Identify which cell holds the provided text, then report its [X, Y] central coordinate. 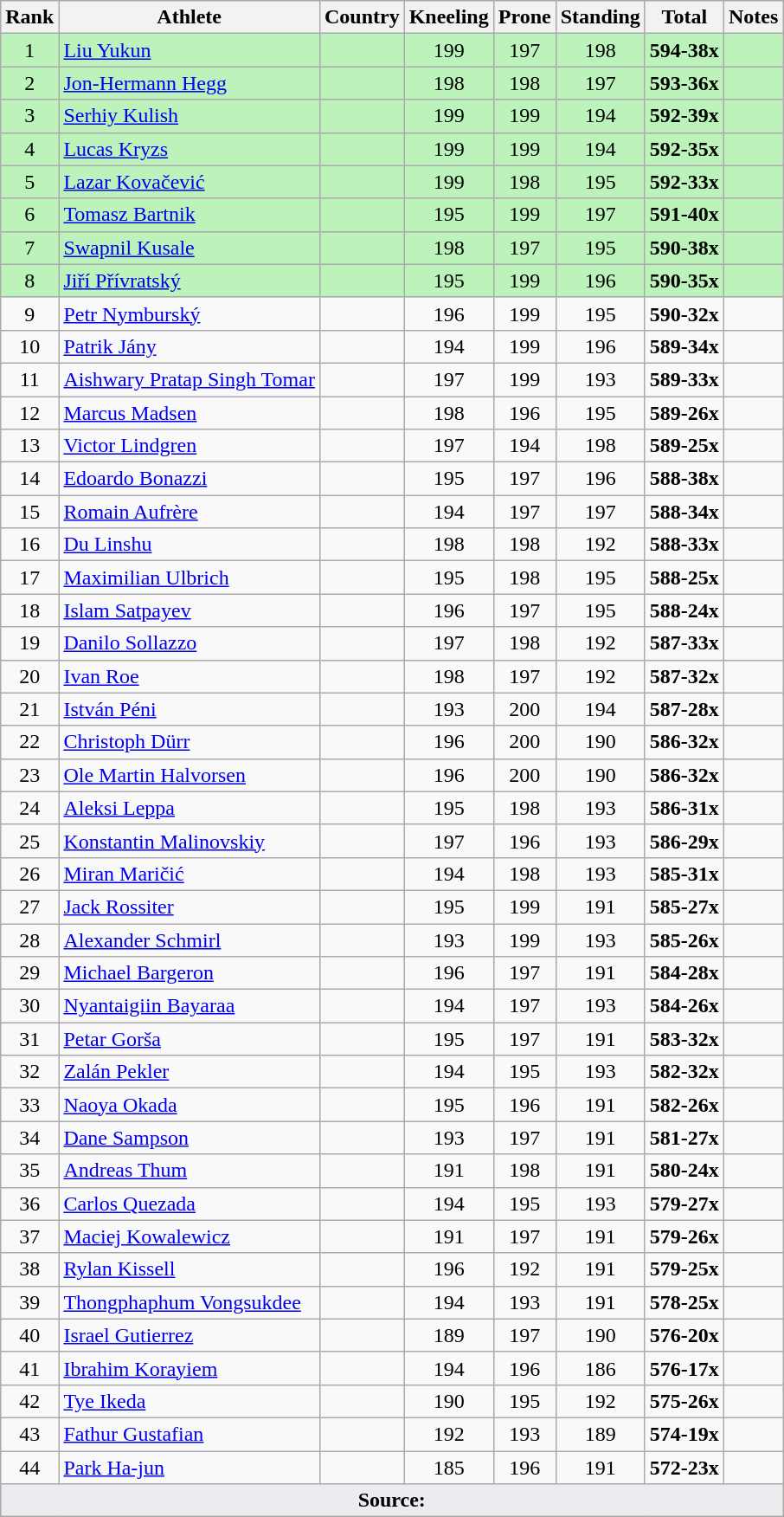
Rank [29, 17]
17 [29, 578]
Nyantaigiin Bayaraa [190, 1006]
34 [29, 1138]
593-36x [684, 83]
581-27x [684, 1138]
572-23x [684, 1468]
585-26x [684, 939]
578-25x [684, 1302]
Jack Rossiter [190, 907]
23 [29, 775]
589-25x [684, 446]
Jiří Přívratský [190, 281]
24 [29, 808]
Michael Bargeron [190, 973]
8 [29, 281]
30 [29, 1006]
Liu Yukun [190, 50]
576-17x [684, 1368]
579-26x [684, 1236]
Victor Lindgren [190, 446]
Ivan Roe [190, 676]
584-28x [684, 973]
13 [29, 446]
Andreas Thum [190, 1171]
16 [29, 545]
Marcus Madsen [190, 413]
44 [29, 1468]
Edoardo Bonazzi [190, 479]
Israel Gutierrez [190, 1335]
587-32x [684, 676]
Lazar Kovačević [190, 182]
21 [29, 709]
31 [29, 1039]
Standing [601, 17]
588-33x [684, 545]
9 [29, 313]
Swapnil Kusale [190, 248]
Prone [524, 17]
Maciej Kowalewicz [190, 1236]
587-33x [684, 643]
590-38x [684, 248]
589-26x [684, 413]
2 [29, 83]
579-25x [684, 1269]
585-31x [684, 874]
Fathur Gustafian [190, 1434]
589-34x [684, 346]
588-38x [684, 479]
Total [684, 17]
582-32x [684, 1072]
43 [29, 1434]
38 [29, 1269]
591-40x [684, 215]
Konstantin Malinovskiy [190, 841]
40 [29, 1335]
Tye Ikeda [190, 1401]
574-19x [684, 1434]
594-38x [684, 50]
582-26x [684, 1105]
42 [29, 1401]
Tomasz Bartnik [190, 215]
Ole Martin Halvorsen [190, 775]
Danilo Sollazzo [190, 643]
576-20x [684, 1335]
15 [29, 512]
Aleksi Leppa [190, 808]
18 [29, 610]
Dane Sampson [190, 1138]
11 [29, 379]
592-39x [684, 116]
Petr Nymburský [190, 313]
Miran Maričić [190, 874]
586-31x [684, 808]
Islam Satpayev [190, 610]
Country [362, 17]
186 [601, 1368]
41 [29, 1368]
35 [29, 1171]
Aishwary Pratap Singh Tomar [190, 379]
Park Ha-jun [190, 1468]
19 [29, 643]
584-26x [684, 1006]
587-28x [684, 709]
26 [29, 874]
588-24x [684, 610]
Du Linshu [190, 545]
Naoya Okada [190, 1105]
592-35x [684, 149]
25 [29, 841]
6 [29, 215]
5 [29, 182]
32 [29, 1072]
20 [29, 676]
22 [29, 742]
37 [29, 1236]
588-34x [684, 512]
39 [29, 1302]
Christoph Dürr [190, 742]
586-29x [684, 841]
Athlete [190, 17]
Source: [392, 1501]
Rylan Kissell [190, 1269]
585-27x [684, 907]
33 [29, 1105]
27 [29, 907]
Ibrahim Korayiem [190, 1368]
István Péni [190, 709]
590-35x [684, 281]
Kneeling [448, 17]
Romain Aufrère [190, 512]
Lucas Kryzs [190, 149]
36 [29, 1204]
588-25x [684, 578]
7 [29, 248]
29 [29, 973]
Serhiy Kulish [190, 116]
Maximilian Ulbrich [190, 578]
1 [29, 50]
589-33x [684, 379]
583-32x [684, 1039]
575-26x [684, 1401]
Jon-Hermann Hegg [190, 83]
Carlos Quezada [190, 1204]
3 [29, 116]
12 [29, 413]
579-27x [684, 1204]
28 [29, 939]
Zalán Pekler [190, 1072]
Patrik Jány [190, 346]
10 [29, 346]
Petar Gorša [190, 1039]
Thongphaphum Vongsukdee [190, 1302]
14 [29, 479]
Alexander Schmirl [190, 939]
4 [29, 149]
580-24x [684, 1171]
Notes [753, 17]
592-33x [684, 182]
185 [448, 1468]
590-32x [684, 313]
